Pinpoint the cell where the given text exists, returning its (X, Y) midpoint coordinate. 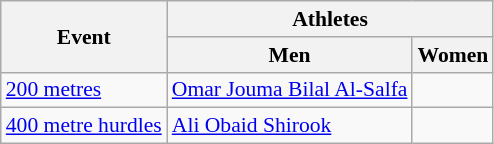
Event (84, 36)
Athletes (330, 19)
Ali Obaid Shirook (290, 126)
400 metre hurdles (84, 126)
Men (290, 55)
200 metres (84, 90)
Omar Jouma Bilal Al-Salfa (290, 90)
Women (452, 55)
